Identify which cell holds the provided text, then report its [X, Y] central coordinate. 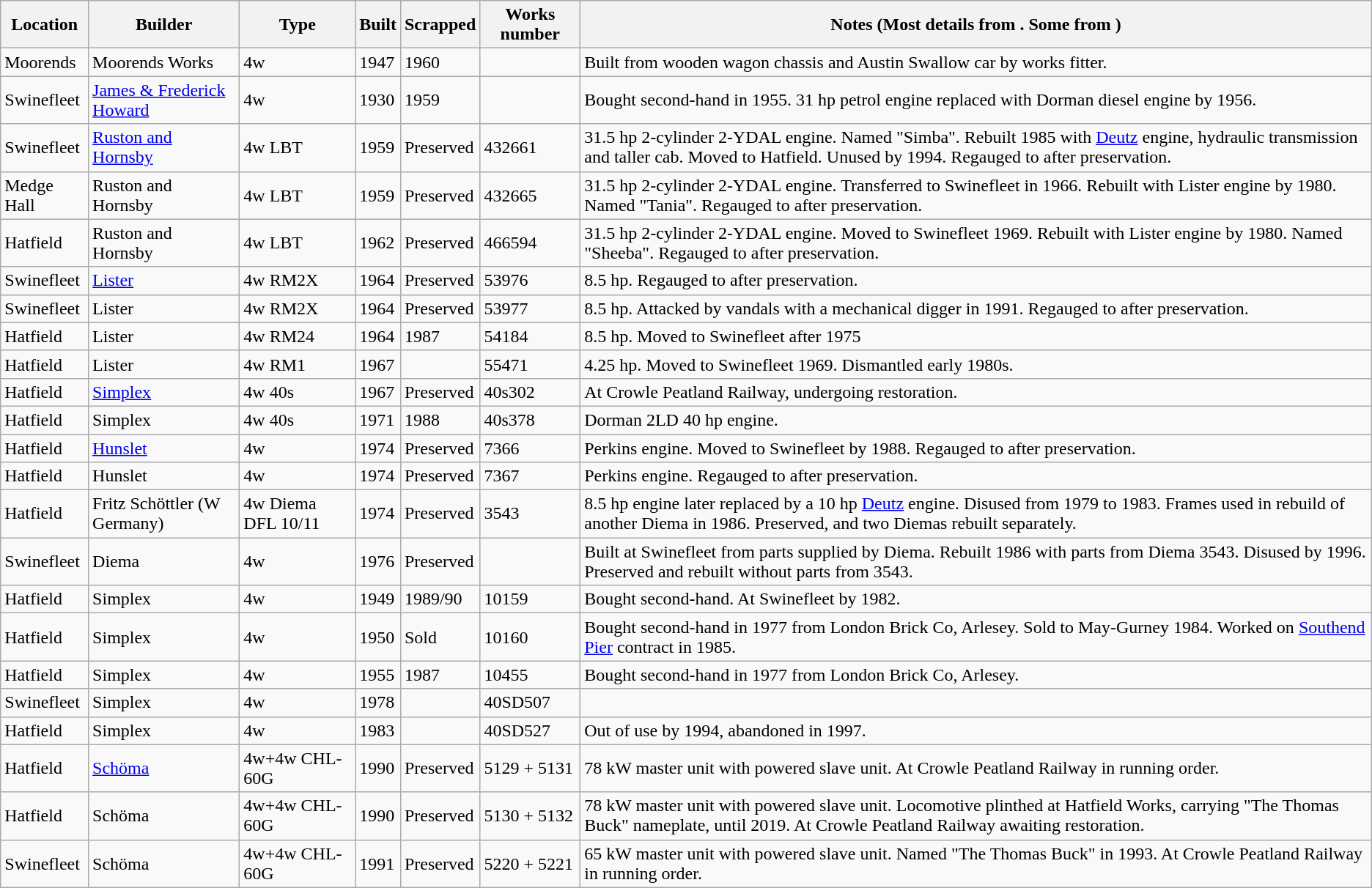
5220 + 5221 [531, 863]
1955 [378, 675]
Bought second-hand in 1977 from London Brick Co, Arlesey. Sold to May-Gurney 1984. Worked on Southend Pier contract in 1985. [976, 637]
Scrapped [440, 25]
4w Diema DFL 10/11 [298, 514]
Moorends Works [164, 62]
40SD527 [531, 730]
1971 [378, 420]
1991 [378, 863]
31.5 hp 2-cylinder 2-YDAL engine. Moved to Swinefleet 1969. Rebuilt with Lister engine by 1980. Named "Sheeba". Regauged to after preservation. [976, 243]
54184 [531, 336]
Sold [440, 637]
55471 [531, 364]
Perkins engine. Moved to Swinefleet by 1988. Regauged to after preservation. [976, 448]
40SD507 [531, 703]
40s302 [531, 392]
1947 [378, 62]
Built from wooden wagon chassis and Austin Swallow car by works fitter. [976, 62]
Built [378, 25]
Dorman 2LD 40 hp engine. [976, 420]
James & Frederick Howard [164, 100]
Diema [164, 561]
Type [298, 25]
1930 [378, 100]
Bought second-hand in 1955. 31 hp petrol engine replaced with Dorman diesel engine by 1956. [976, 100]
1949 [378, 599]
7367 [531, 476]
10159 [531, 599]
Bought second-hand in 1977 from London Brick Co, Arlesey. [976, 675]
Perkins engine. Regauged to after preservation. [976, 476]
1989/90 [440, 599]
1983 [378, 730]
1950 [378, 637]
53977 [531, 308]
8.5 hp. Moved to Swinefleet after 1975 [976, 336]
4.25 hp. Moved to Swinefleet 1969. Dismantled early 1980s. [976, 364]
At Crowle Peatland Railway, undergoing restoration. [976, 392]
1976 [378, 561]
1978 [378, 703]
1962 [378, 243]
10455 [531, 675]
Builder [164, 25]
Fritz Schöttler (W Germany) [164, 514]
432661 [531, 148]
432665 [531, 195]
Moorends [45, 62]
4w RM1 [298, 364]
10160 [531, 637]
Out of use by 1994, abandoned in 1997. [976, 730]
78 kW master unit with powered slave unit. At Crowle Peatland Railway in running order. [976, 768]
65 kW master unit with powered slave unit. Named "The Thomas Buck" in 1993. At Crowle Peatland Railway in running order. [976, 863]
Location [45, 25]
7366 [531, 448]
40s378 [531, 420]
8.5 hp. Regauged to after preservation. [976, 281]
Notes (Most details from . Some from ) [976, 25]
5130 + 5132 [531, 816]
Medge Hall [45, 195]
3543 [531, 514]
8.5 hp. Attacked by vandals with a mechanical digger in 1991. Regauged to after preservation. [976, 308]
53976 [531, 281]
Bought second-hand. At Swinefleet by 1982. [976, 599]
1960 [440, 62]
Works number [531, 25]
4w RM24 [298, 336]
466594 [531, 243]
5129 + 5131 [531, 768]
1988 [440, 420]
